Capture the cell that displays the provided text and extract its (X, Y) central coordinate. 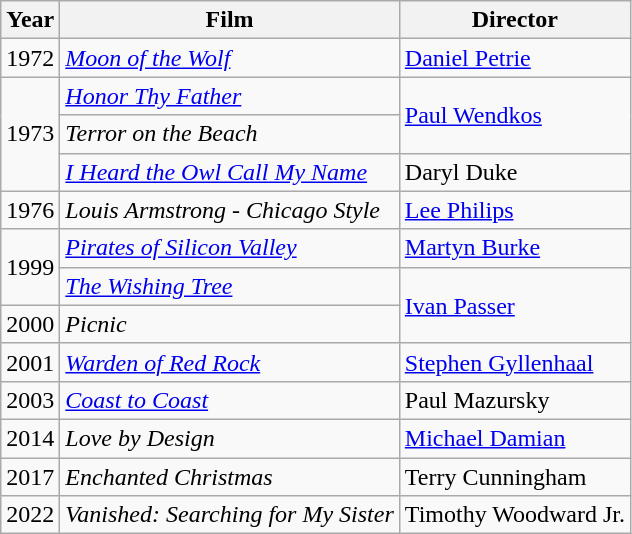
2022 (30, 515)
Enchanted Christmas (230, 477)
Martyn Burke (514, 248)
Terror on the Beach (230, 134)
Coast to Coast (230, 400)
2014 (30, 438)
1972 (30, 58)
Timothy Woodward Jr. (514, 515)
1973 (30, 134)
2017 (30, 477)
Daryl Duke (514, 172)
Director (514, 20)
The Wishing Tree (230, 286)
Paul Mazursky (514, 400)
Terry Cunningham (514, 477)
1999 (30, 267)
Warden of Red Rock (230, 362)
Paul Wendkos (514, 115)
Picnic (230, 324)
Film (230, 20)
Pirates of Silicon Valley (230, 248)
Love by Design (230, 438)
Ivan Passer (514, 305)
Vanished: Searching for My Sister (230, 515)
Louis Armstrong - Chicago Style (230, 210)
2000 (30, 324)
2001 (30, 362)
Year (30, 20)
Lee Philips (514, 210)
Michael Damian (514, 438)
Daniel Petrie (514, 58)
Stephen Gyllenhaal (514, 362)
1976 (30, 210)
Honor Thy Father (230, 96)
2003 (30, 400)
I Heard the Owl Call My Name (230, 172)
Moon of the Wolf (230, 58)
